Capture the cell that displays the provided text and extract its [x, y] central coordinate. 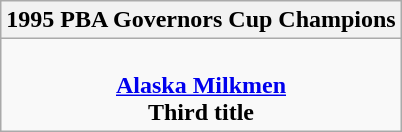
Alaska Milkmen Third title [201, 85]
1995 PBA Governors Cup Champions [201, 20]
